Scan for the cell matching the given text and deliver its [X, Y] coordinate at center. 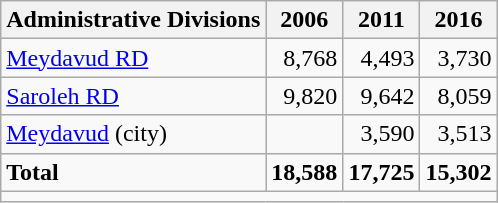
Meydavud RD [134, 58]
2006 [304, 20]
Total [134, 172]
Administrative Divisions [134, 20]
Meydavud (city) [134, 134]
9,642 [382, 96]
15,302 [458, 172]
3,513 [458, 134]
Saroleh RD [134, 96]
2011 [382, 20]
8,059 [458, 96]
17,725 [382, 172]
4,493 [382, 58]
2016 [458, 20]
18,588 [304, 172]
3,590 [382, 134]
3,730 [458, 58]
8,768 [304, 58]
9,820 [304, 96]
